Output the (X, Y) coordinate of the center of the cell containing the given text.  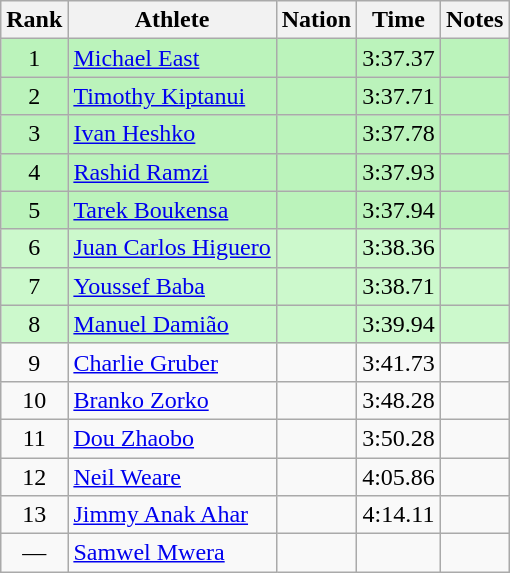
Samwel Mwera (172, 553)
1 (34, 58)
3:50.28 (399, 438)
Rank (34, 20)
3:37.37 (399, 58)
Notes (474, 20)
Youssef Baba (172, 286)
3:38.36 (399, 248)
11 (34, 438)
Timothy Kiptanui (172, 96)
3:39.94 (399, 324)
12 (34, 477)
3:37.71 (399, 96)
Jimmy Anak Ahar (172, 515)
5 (34, 210)
10 (34, 400)
Time (399, 20)
Rashid Ramzi (172, 172)
3:41.73 (399, 362)
Neil Weare (172, 477)
3:37.78 (399, 134)
Athlete (172, 20)
9 (34, 362)
3:48.28 (399, 400)
3:37.94 (399, 210)
Nation (316, 20)
4:05.86 (399, 477)
— (34, 553)
Branko Zorko (172, 400)
2 (34, 96)
7 (34, 286)
3 (34, 134)
3:38.71 (399, 286)
3:37.93 (399, 172)
Ivan Heshko (172, 134)
6 (34, 248)
8 (34, 324)
4 (34, 172)
13 (34, 515)
Tarek Boukensa (172, 210)
Michael East (172, 58)
4:14.11 (399, 515)
Charlie Gruber (172, 362)
Dou Zhaobo (172, 438)
Juan Carlos Higuero (172, 248)
Manuel Damião (172, 324)
